Return the (X, Y) coordinate for the center point of the cell that contains the specified text.  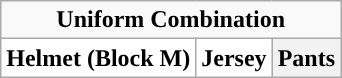
Jersey (234, 58)
Helmet (Block M) (98, 58)
Pants (306, 58)
Uniform Combination (171, 20)
